Pinpoint the cell where the given text exists, returning its (x, y) midpoint coordinate. 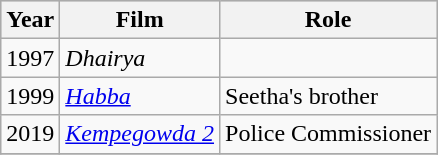
Film (140, 20)
Role (328, 20)
Police Commissioner (328, 134)
Kempegowda 2 (140, 134)
Year (30, 20)
Dhairya (140, 58)
Habba (140, 96)
1999 (30, 96)
2019 (30, 134)
1997 (30, 58)
Seetha's brother (328, 96)
